Detect which cell encompasses the target text, then output its (X, Y) center coordinate. 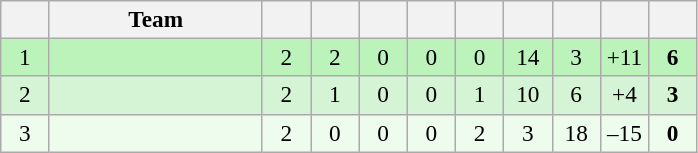
Team (156, 19)
10 (528, 95)
14 (528, 57)
18 (576, 133)
+11 (624, 57)
+4 (624, 95)
–15 (624, 133)
